Extract the (X, Y) coordinate from the center of the cell holding the provided text.  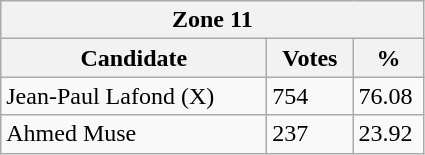
237 (310, 134)
Jean-Paul Lafond (X) (134, 96)
Zone 11 (212, 20)
Candidate (134, 58)
Votes (310, 58)
76.08 (388, 96)
Ahmed Muse (134, 134)
% (388, 58)
754 (310, 96)
23.92 (388, 134)
